Find where the given text appears and provide that cell's center as [X, Y] coordinate. 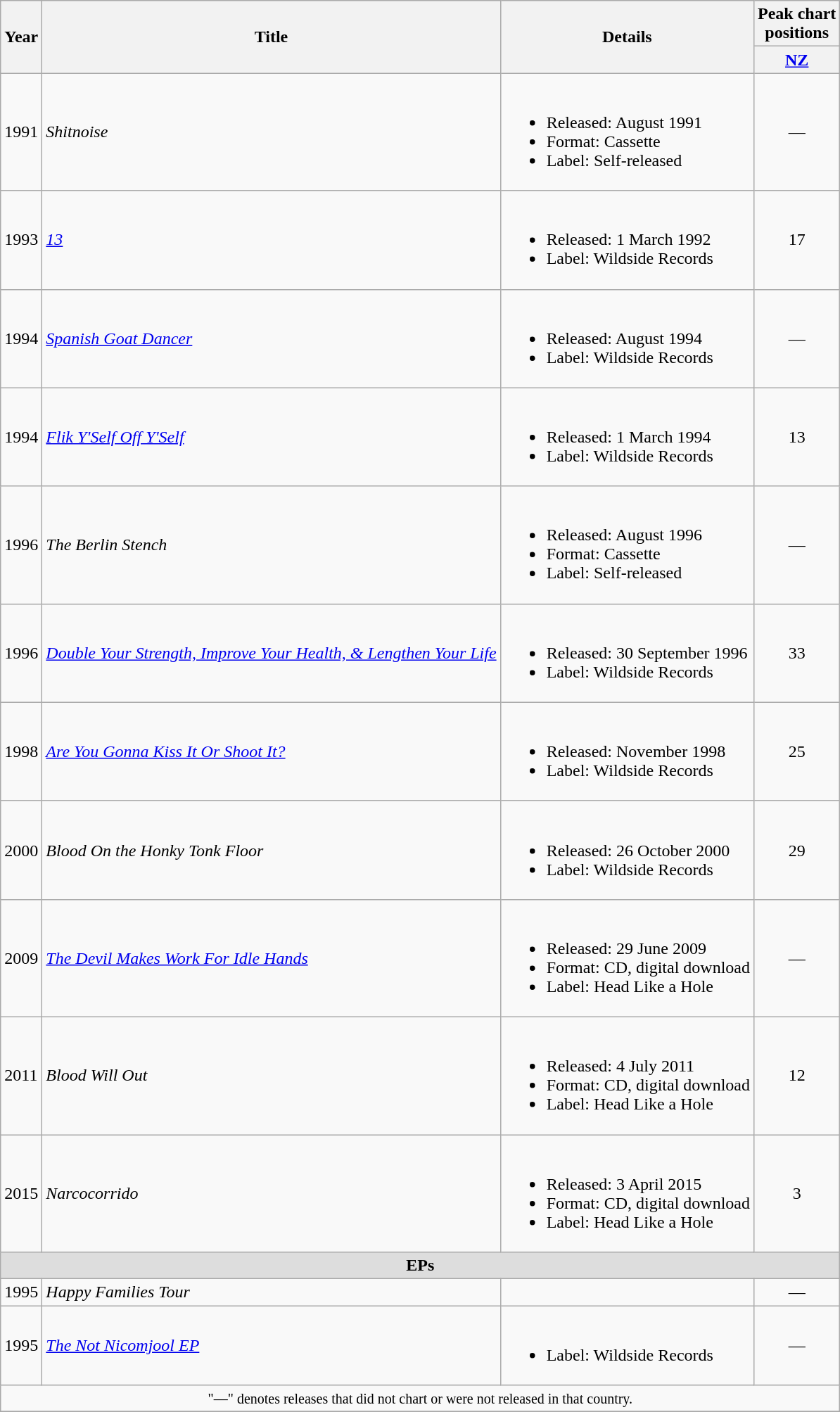
Released: November 1998Label: Wildside Records [627, 751]
Happy Families Tour [272, 1292]
Year [21, 37]
Title [272, 37]
12 [797, 1075]
Released: 3 April 2015Format: CD, digital downloadLabel: Head Like a Hole [627, 1193]
Flik Y'Self Off Y'Self [272, 437]
Are You Gonna Kiss It Or Shoot It? [272, 751]
Label: Wildside Records [627, 1345]
Double Your Strength, Improve Your Health, & Lengthen Your Life [272, 653]
Released: 1 March 1992Label: Wildside Records [627, 240]
Peak chartpositions [797, 24]
"—" denotes releases that did not chart or were not released in that country. [421, 1399]
Released: 30 September 1996Label: Wildside Records [627, 653]
Released: August 1996Format: CassetteLabel: Self-released [627, 545]
The Not Nicomjool EP [272, 1345]
17 [797, 240]
EPs [421, 1266]
2015 [21, 1193]
Released: 26 October 2000Label: Wildside Records [627, 850]
29 [797, 850]
Released: 4 July 2011Format: CD, digital downloadLabel: Head Like a Hole [627, 1075]
1993 [21, 240]
Details [627, 37]
Spanish Goat Dancer [272, 338]
Blood On the Honky Tonk Floor [272, 850]
2009 [21, 958]
1998 [21, 751]
Released: August 1994Label: Wildside Records [627, 338]
Narcocorrido [272, 1193]
2000 [21, 850]
NZ [797, 60]
1991 [21, 132]
Released: 29 June 2009Format: CD, digital downloadLabel: Head Like a Hole [627, 958]
The Devil Makes Work For Idle Hands [272, 958]
Released: 1 March 1994Label: Wildside Records [627, 437]
Shitnoise [272, 132]
25 [797, 751]
3 [797, 1193]
Released: August 1991Format: CassetteLabel: Self-released [627, 132]
The Berlin Stench [272, 545]
Blood Will Out [272, 1075]
2011 [21, 1075]
33 [797, 653]
